Locate the cell with the specified text and output its [X, Y] center coordinate. 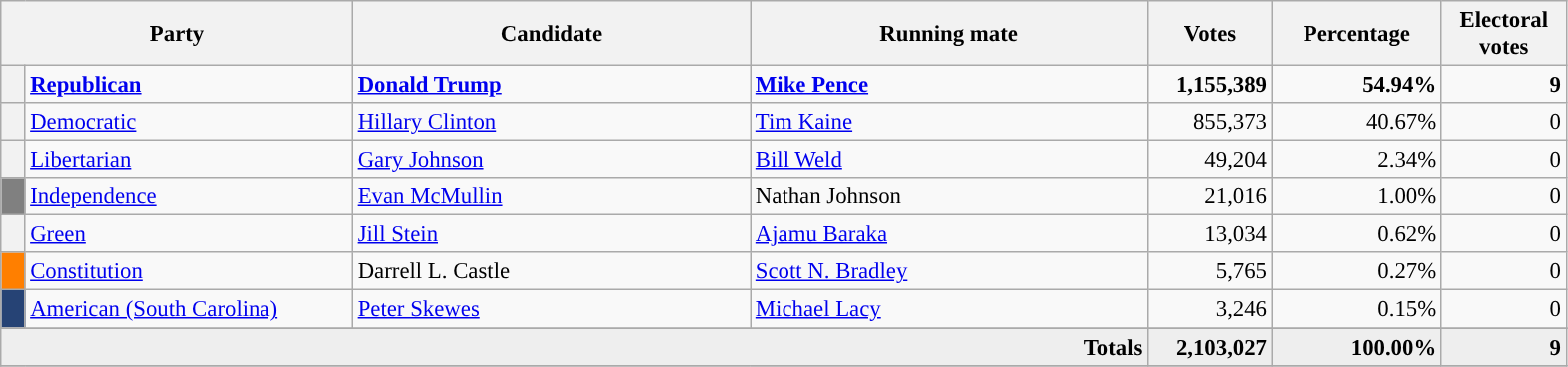
Donald Trump [551, 85]
2,103,027 [1210, 347]
Scott N. Bradley [949, 272]
1.00% [1356, 196]
5,765 [1210, 272]
40.67% [1356, 122]
Nathan Johnson [949, 196]
Independence [189, 196]
American (South Carolina) [189, 309]
Constitution [189, 272]
Gary Johnson [551, 160]
Evan McMullin [551, 196]
Democratic [189, 122]
Peter Skewes [551, 309]
Jill Stein [551, 234]
0.62% [1356, 234]
Votes [1210, 34]
Percentage [1356, 34]
Libertarian [189, 160]
1,155,389 [1210, 85]
Republican [189, 85]
Party [178, 34]
3,246 [1210, 309]
Tim Kaine [949, 122]
Bill Weld [949, 160]
Running mate [949, 34]
49,204 [1210, 160]
Totals [575, 347]
Hillary Clinton [551, 122]
Green [189, 234]
Candidate [551, 34]
855,373 [1210, 122]
2.34% [1356, 160]
0.15% [1356, 309]
Darrell L. Castle [551, 272]
0.27% [1356, 272]
Michael Lacy [949, 309]
Electoral votes [1503, 34]
100.00% [1356, 347]
Mike Pence [949, 85]
13,034 [1210, 234]
21,016 [1210, 196]
Ajamu Baraka [949, 234]
54.94% [1356, 85]
